Extract the [x, y] coordinate from the center of the cell holding the provided text.  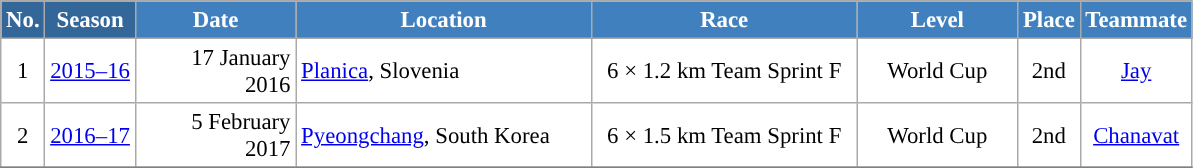
Pyeongchang, South Korea [444, 136]
Level [938, 20]
Race [724, 20]
Jay [1136, 72]
Date [216, 20]
Chanavat [1136, 136]
Season [90, 20]
Location [444, 20]
No. [23, 20]
1 [23, 72]
17 January 2016 [216, 72]
6 × 1.2 km Team Sprint F [724, 72]
Planica, Slovenia [444, 72]
Teammate [1136, 20]
2015–16 [90, 72]
2 [23, 136]
2016–17 [90, 136]
5 February 2017 [216, 136]
Place [1049, 20]
6 × 1.5 km Team Sprint F [724, 136]
